For the text-containing cell, return its midpoint in [X, Y] coordinate format. 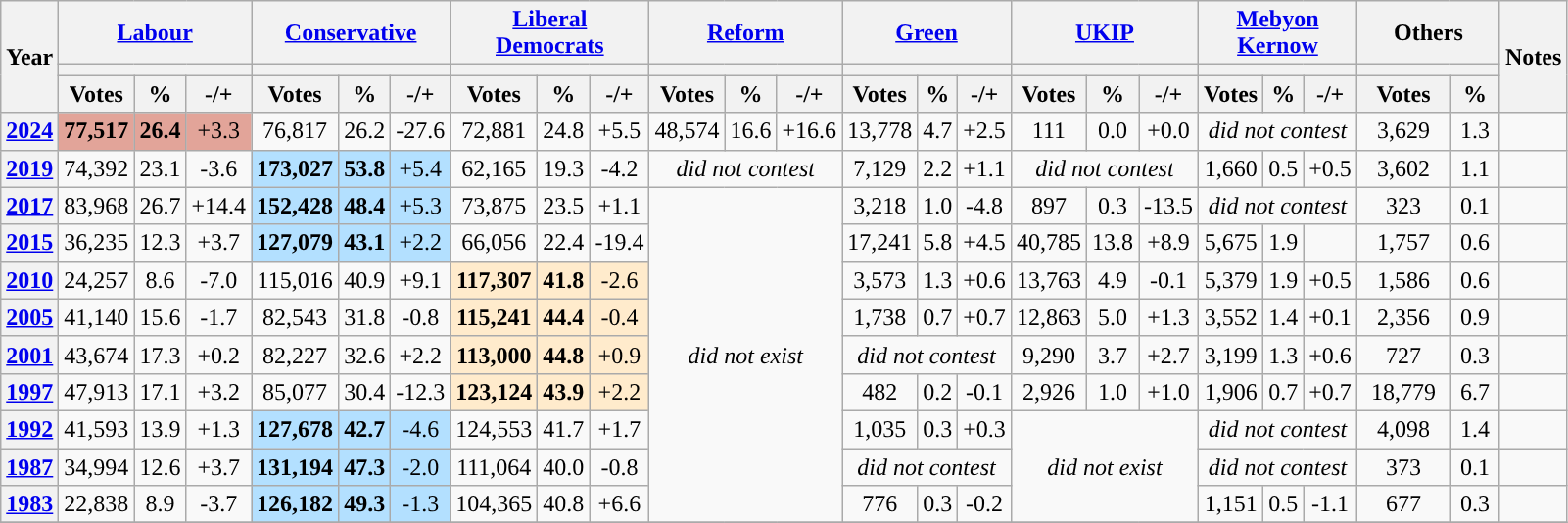
41,140 [96, 317]
43.1 [364, 243]
727 [1402, 355]
111 [1048, 131]
127,079 [296, 243]
47.3 [364, 467]
83,968 [96, 206]
-1.1 [1330, 504]
-0.4 [619, 317]
2001 [29, 355]
-4.8 [985, 206]
-12.3 [421, 392]
40,785 [1048, 243]
44.8 [564, 355]
8.9 [161, 504]
82,543 [296, 317]
43,674 [96, 355]
13,778 [879, 131]
40.9 [364, 280]
4.9 [1113, 280]
4,098 [1402, 429]
173,027 [296, 168]
1,906 [1231, 392]
15.6 [161, 317]
24,257 [96, 280]
776 [879, 504]
113,000 [494, 355]
-4.2 [619, 168]
1987 [29, 467]
1997 [29, 392]
-3.7 [219, 504]
23.5 [564, 206]
2010 [29, 280]
+0.1 [1330, 317]
32.6 [364, 355]
104,365 [494, 504]
Others [1428, 33]
+1.7 [619, 429]
+16.6 [809, 131]
3,552 [1231, 317]
23.1 [161, 168]
+2.5 [985, 131]
1,151 [1231, 504]
6.7 [1475, 392]
+1.0 [1167, 392]
+8.9 [1167, 243]
1,660 [1231, 168]
2,356 [1402, 317]
48.4 [364, 206]
+0.9 [619, 355]
2.2 [938, 168]
3,602 [1402, 168]
30.4 [364, 392]
+5.5 [619, 131]
26.7 [161, 206]
323 [1402, 206]
0.2 [938, 392]
12.3 [161, 243]
+6.6 [619, 504]
Year [29, 57]
22.4 [564, 243]
22,838 [96, 504]
34,994 [96, 467]
41.7 [564, 429]
76,817 [296, 131]
+5.4 [421, 168]
124,553 [494, 429]
85,077 [296, 392]
41.8 [564, 280]
2019 [29, 168]
5.0 [1113, 317]
17.1 [161, 392]
1,757 [1402, 243]
+2.7 [1167, 355]
Liberal Democrats [550, 33]
+3.3 [219, 131]
16.6 [750, 131]
2024 [29, 131]
73,875 [494, 206]
1,586 [1402, 280]
2015 [29, 243]
2017 [29, 206]
152,428 [296, 206]
8.6 [161, 280]
-3.6 [219, 168]
7,129 [879, 168]
+0.0 [1167, 131]
-4.6 [421, 429]
-1.3 [421, 504]
0.9 [1475, 317]
111,064 [494, 467]
-2.6 [619, 280]
+14.4 [219, 206]
1,035 [879, 429]
19.3 [564, 168]
4.7 [938, 131]
3,218 [879, 206]
36,235 [96, 243]
2,926 [1048, 392]
49.3 [364, 504]
13.8 [1113, 243]
+4.5 [985, 243]
127,678 [296, 429]
-2.0 [421, 467]
+0.2 [219, 355]
+0.3 [985, 429]
1,738 [879, 317]
3,573 [879, 280]
40.0 [564, 467]
13.9 [161, 429]
26.2 [364, 131]
26.4 [161, 131]
115,241 [494, 317]
5,379 [1231, 280]
13,763 [1048, 280]
131,194 [296, 467]
1992 [29, 429]
0.0 [1113, 131]
Mebyon Kernow [1278, 33]
9,290 [1048, 355]
5.8 [938, 243]
12.6 [161, 467]
3.7 [1113, 355]
677 [1402, 504]
+5.3 [421, 206]
373 [1402, 467]
48,574 [688, 131]
3,629 [1402, 131]
-19.4 [619, 243]
+9.1 [421, 280]
41,593 [96, 429]
UKIP [1105, 33]
Conservative [351, 33]
-7.0 [219, 280]
42.7 [364, 429]
897 [1048, 206]
40.8 [564, 504]
126,182 [296, 504]
77,517 [96, 131]
5,675 [1231, 243]
47,913 [96, 392]
123,124 [494, 392]
-13.5 [1167, 206]
24.8 [564, 131]
1.1 [1475, 168]
12,863 [1048, 317]
1983 [29, 504]
-27.6 [421, 131]
482 [879, 392]
43.9 [564, 392]
Labour [155, 33]
117,307 [494, 280]
Notes [1533, 57]
3,199 [1231, 355]
17.3 [161, 355]
+3.2 [219, 392]
66,056 [494, 243]
17,241 [879, 243]
-1.7 [219, 317]
31.8 [364, 317]
44.4 [564, 317]
74,392 [96, 168]
115,016 [296, 280]
53.8 [364, 168]
2005 [29, 317]
Green [927, 33]
18,779 [1402, 392]
62,165 [494, 168]
-0.2 [985, 504]
82,227 [296, 355]
72,881 [494, 131]
Reform [746, 33]
